From the cell containing the given text, extract its center point as [X, Y] coordinate. 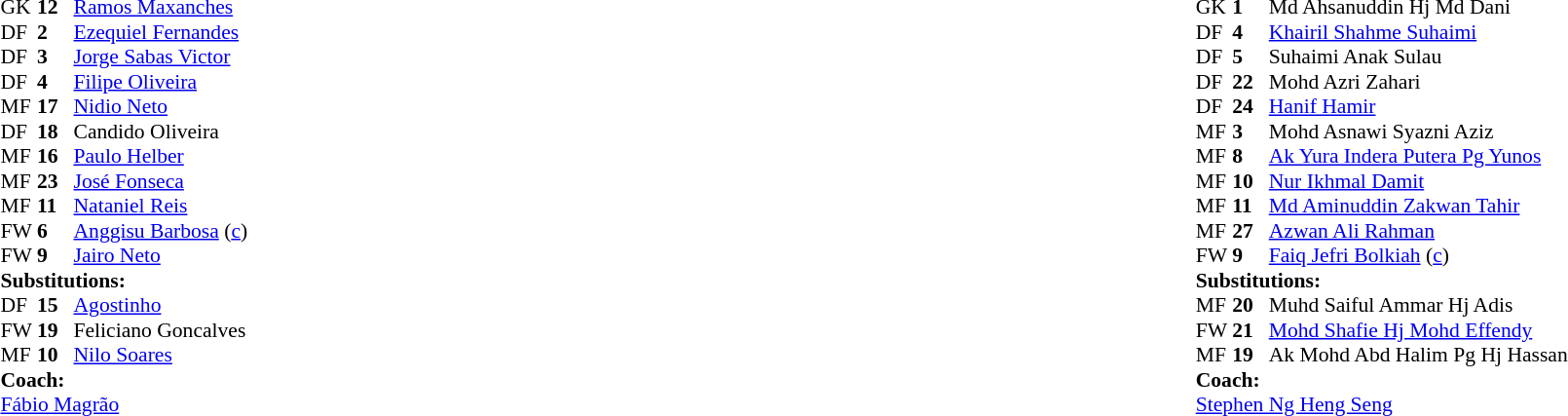
Nilo Soares [162, 356]
Jorge Sabas Victor [162, 57]
20 [1251, 305]
Candido Oliveira [162, 132]
5 [1251, 57]
21 [1251, 330]
José Fonseca [162, 181]
Mohd Azri Zahari [1418, 82]
23 [56, 181]
8 [1251, 157]
Khairil Shahme Suhaimi [1418, 32]
6 [56, 231]
Filipe Oliveira [162, 82]
Feliciano Goncalves [162, 330]
17 [56, 106]
Faiq Jefri Bolkiah (c) [1418, 256]
18 [56, 132]
16 [56, 157]
Azwan Ali Rahman [1418, 231]
Ezequiel Fernandes [162, 32]
Ak Mohd Abd Halim Pg Hj Hassan [1418, 356]
Mohd Asnawi Syazni Aziz [1418, 132]
Paulo Helber [162, 157]
Muhd Saiful Ammar Hj Adis [1418, 305]
Agostinho [162, 305]
Mohd Shafie Hj Mohd Effendy [1418, 330]
27 [1251, 231]
Hanif Hamir [1418, 106]
Md Aminuddin Zakwan Tahir [1418, 206]
Nataniel Reis [162, 206]
Nur Ikhmal Damit [1418, 181]
24 [1251, 106]
15 [56, 305]
Nidio Neto [162, 106]
Anggisu Barbosa (c) [162, 231]
Jairo Neto [162, 256]
22 [1251, 82]
2 [56, 32]
Ak Yura Indera Putera Pg Yunos [1418, 157]
Suhaimi Anak Sulau [1418, 57]
